Return (x, y) of the center of cell containing provided text 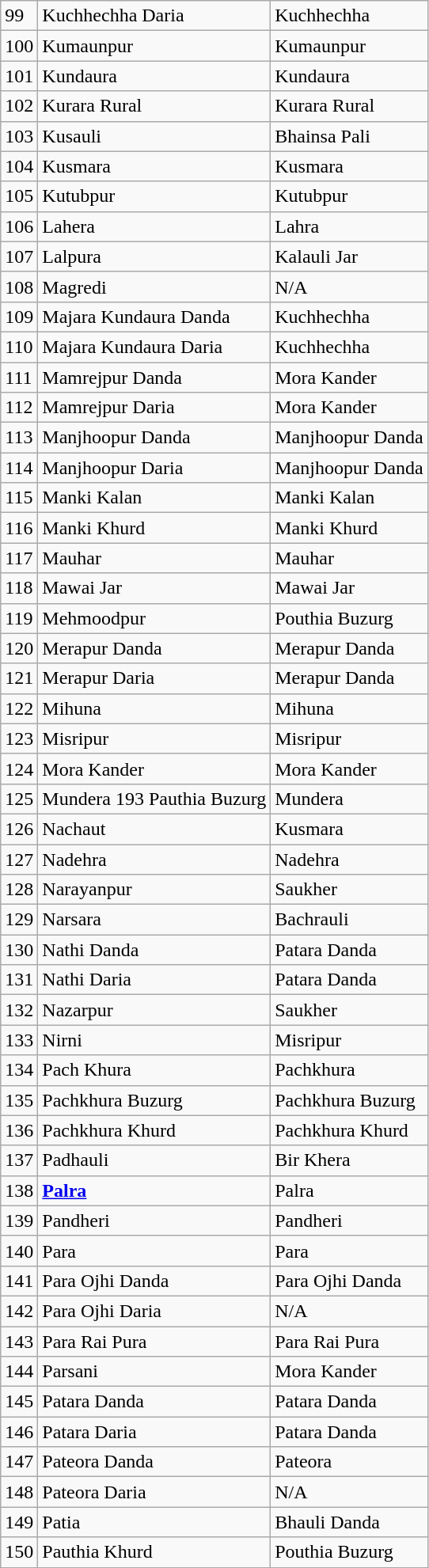
148 (19, 1492)
Lahera (154, 226)
150 (19, 1552)
Manjhoopur Daria (154, 468)
145 (19, 1402)
Pateora Daria (154, 1492)
112 (19, 408)
137 (19, 1160)
114 (19, 468)
104 (19, 166)
107 (19, 256)
Bhainsa Pali (349, 136)
118 (19, 588)
129 (19, 920)
Patia (154, 1522)
Mundera (349, 799)
Patara Daria (154, 1432)
99 (19, 16)
130 (19, 950)
119 (19, 618)
139 (19, 1221)
Padhauli (154, 1160)
Bachrauli (349, 920)
Pateora Danda (154, 1462)
110 (19, 347)
146 (19, 1432)
Pach Khura (154, 1070)
Pauthia Khurd (154, 1552)
141 (19, 1281)
Nathi Danda (154, 950)
134 (19, 1070)
132 (19, 1010)
103 (19, 136)
Lalpura (154, 256)
147 (19, 1462)
Parsani (154, 1372)
Nirni (154, 1040)
100 (19, 46)
Majara Kundaura Danda (154, 317)
Kuchhechha Daria (154, 16)
Bir Khera (349, 1160)
Nachaut (154, 829)
Nazarpur (154, 1010)
127 (19, 859)
116 (19, 528)
143 (19, 1342)
101 (19, 76)
109 (19, 317)
108 (19, 287)
105 (19, 196)
138 (19, 1190)
135 (19, 1100)
Magredi (154, 287)
124 (19, 769)
Mundera 193 Pauthia Buzurg (154, 799)
117 (19, 558)
140 (19, 1251)
Kusauli (154, 136)
128 (19, 890)
Pachkhura (349, 1070)
149 (19, 1522)
Nathi Daria (154, 980)
131 (19, 980)
144 (19, 1372)
Kalauli Jar (349, 256)
Mamrejpur Daria (154, 408)
Merapur Daria (154, 678)
123 (19, 738)
133 (19, 1040)
Pateora (349, 1462)
Narsara (154, 920)
115 (19, 498)
Mamrejpur Danda (154, 378)
111 (19, 378)
120 (19, 648)
Narayanpur (154, 890)
Lahra (349, 226)
106 (19, 226)
113 (19, 438)
121 (19, 678)
136 (19, 1130)
Mehmoodpur (154, 618)
126 (19, 829)
122 (19, 708)
142 (19, 1311)
Majara Kundaura Daria (154, 347)
102 (19, 106)
Bhauli Danda (349, 1522)
125 (19, 799)
Para Ojhi Daria (154, 1311)
